Provide the (x, y) coordinate of the cell's center where the given text is located.  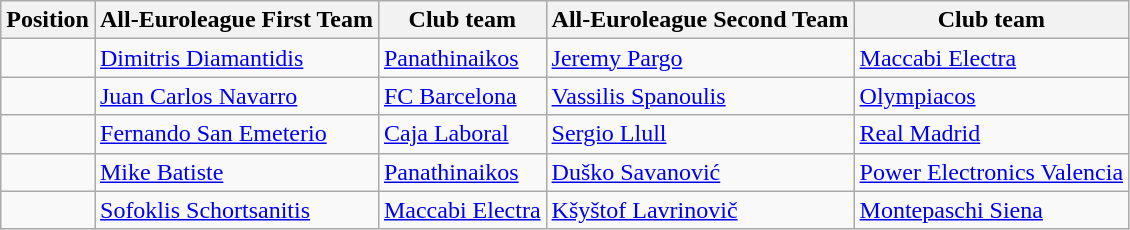
Dimitris Diamantidis (236, 58)
FC Barcelona (462, 96)
All-Euroleague First Team (236, 20)
All-Euroleague Second Team (700, 20)
Montepaschi Siena (992, 210)
Juan Carlos Navarro (236, 96)
Vassilis Spanoulis (700, 96)
Kšyštof Lavrinovič (700, 210)
Sofoklis Schortsanitis (236, 210)
Sergio Llull (700, 134)
Caja Laboral (462, 134)
Duško Savanović (700, 172)
Fernando San Emeterio (236, 134)
Jeremy Pargo (700, 58)
Power Electronics Valencia (992, 172)
Olympiacos (992, 96)
Mike Batiste (236, 172)
Position (48, 20)
Real Madrid (992, 134)
